From the cell containing the given text, extract its center point as (X, Y) coordinate. 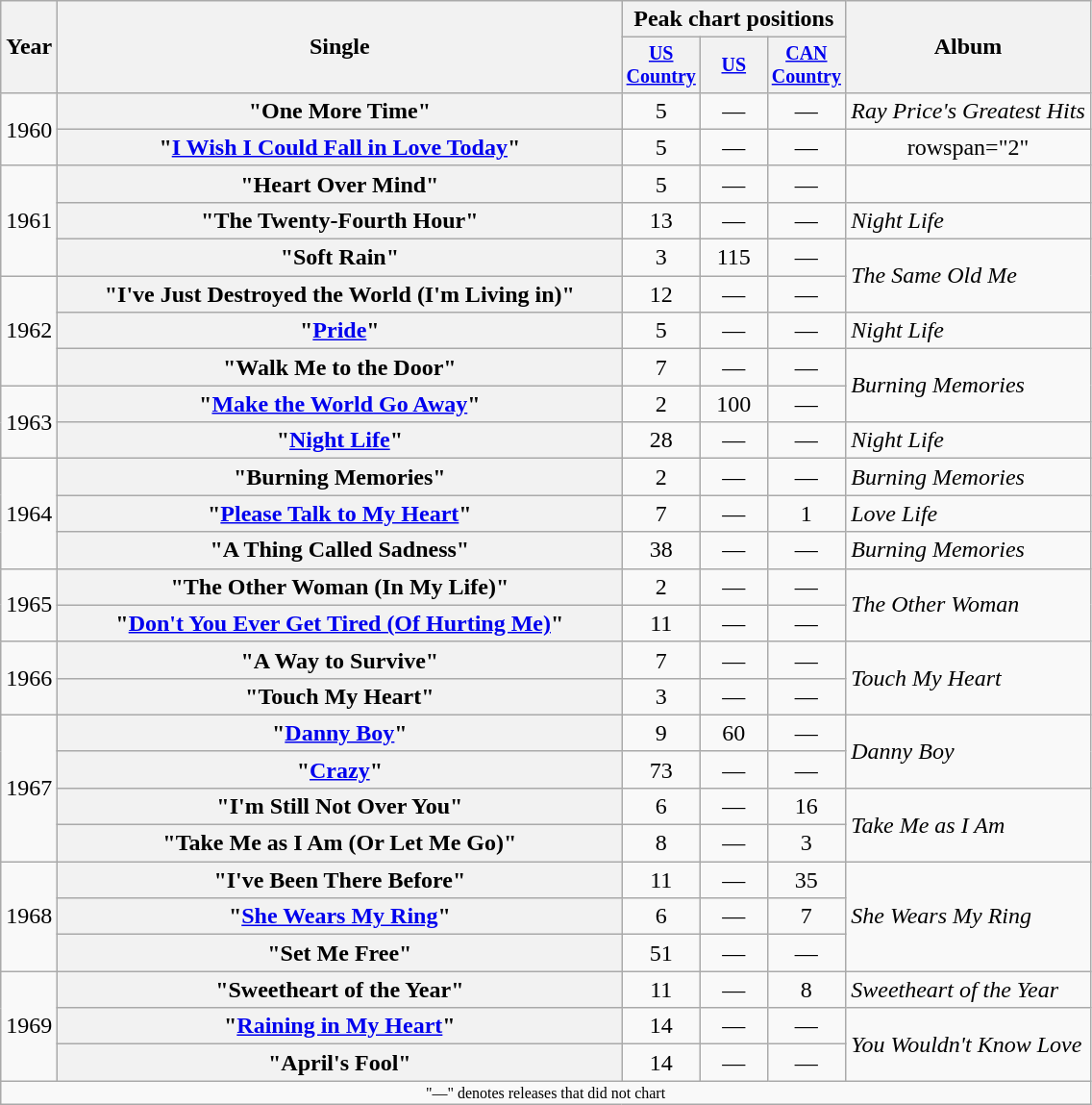
"Crazy" (340, 769)
1960 (29, 129)
"One More Time" (340, 111)
"I Wish I Could Fall in Love Today" (340, 147)
"I've Been There Before" (340, 880)
73 (661, 769)
The Same Old Me (969, 276)
"A Way to Survive" (340, 660)
"I've Just Destroyed the World (I'm Living in)" (340, 294)
1967 (29, 788)
"Please Talk to My Heart" (340, 514)
"Walk Me to the Door" (340, 367)
28 (661, 440)
1964 (29, 514)
13 (661, 220)
CAN Country (807, 65)
1968 (29, 917)
"Set Me Free" (340, 953)
"Pride" (340, 331)
"She Wears My Ring" (340, 917)
"I'm Still Not Over You" (340, 806)
"Make the World Go Away" (340, 404)
"Burning Memories" (340, 477)
Ray Price's Greatest Hits (969, 111)
Touch My Heart (969, 678)
9 (661, 733)
"Danny Boy" (340, 733)
"Sweetheart of the Year" (340, 990)
1 (807, 514)
Danny Boy (969, 751)
Year (29, 47)
Album (969, 47)
"Touch My Heart" (340, 696)
"The Twenty-Fourth Hour" (340, 220)
Peak chart positions (734, 19)
"—" denotes releases that did not chart (546, 1092)
12 (661, 294)
US Country (661, 65)
Love Life (969, 514)
Take Me as I Am (969, 824)
100 (734, 404)
You Wouldn't Know Love (969, 1044)
"Soft Rain" (340, 258)
16 (807, 806)
51 (661, 953)
"Heart Over Mind" (340, 184)
1963 (29, 422)
35 (807, 880)
"Raining in My Heart" (340, 1026)
"The Other Woman (In My Life)" (340, 587)
"Night Life" (340, 440)
1961 (29, 220)
She Wears My Ring (969, 917)
"Take Me as I Am (Or Let Me Go)" (340, 843)
Single (340, 47)
1965 (29, 605)
"Don't You Ever Get Tired (Of Hurting Me)" (340, 623)
"A Thing Called Sadness" (340, 550)
1962 (29, 331)
1966 (29, 678)
rowspan="2" (969, 147)
1969 (29, 1026)
The Other Woman (969, 605)
115 (734, 258)
US (734, 65)
Sweetheart of the Year (969, 990)
60 (734, 733)
"April's Fool" (340, 1063)
38 (661, 550)
